Capture the cell that displays the provided text and extract its (x, y) central coordinate. 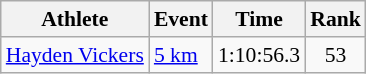
Event (181, 19)
1:10:56.3 (259, 55)
Hayden Vickers (75, 55)
5 km (181, 55)
53 (336, 55)
Rank (336, 19)
Athlete (75, 19)
Time (259, 19)
